Provide the [x, y] coordinate of the cell's center where the given text is located.  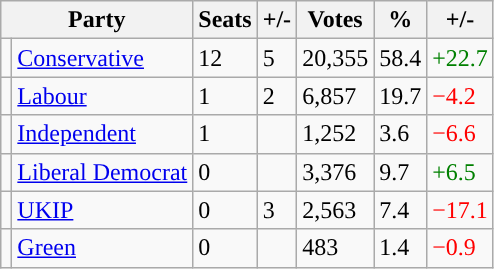
58.4 [400, 58]
Independent [102, 134]
12 [225, 58]
UKIP [102, 210]
Green [102, 248]
+22.7 [460, 58]
7.4 [400, 210]
−6.6 [460, 134]
3,376 [336, 172]
% [400, 20]
5 [276, 58]
−0.9 [460, 248]
3 [276, 210]
Liberal Democrat [102, 172]
+6.5 [460, 172]
2,563 [336, 210]
6,857 [336, 96]
483 [336, 248]
Conservative [102, 58]
Seats [225, 20]
2 [276, 96]
Labour [102, 96]
−17.1 [460, 210]
1.4 [400, 248]
20,355 [336, 58]
−4.2 [460, 96]
Party [97, 20]
1,252 [336, 134]
3.6 [400, 134]
19.7 [400, 96]
9.7 [400, 172]
Votes [336, 20]
